Scan for the cell matching the given text and deliver its (X, Y) coordinate at center. 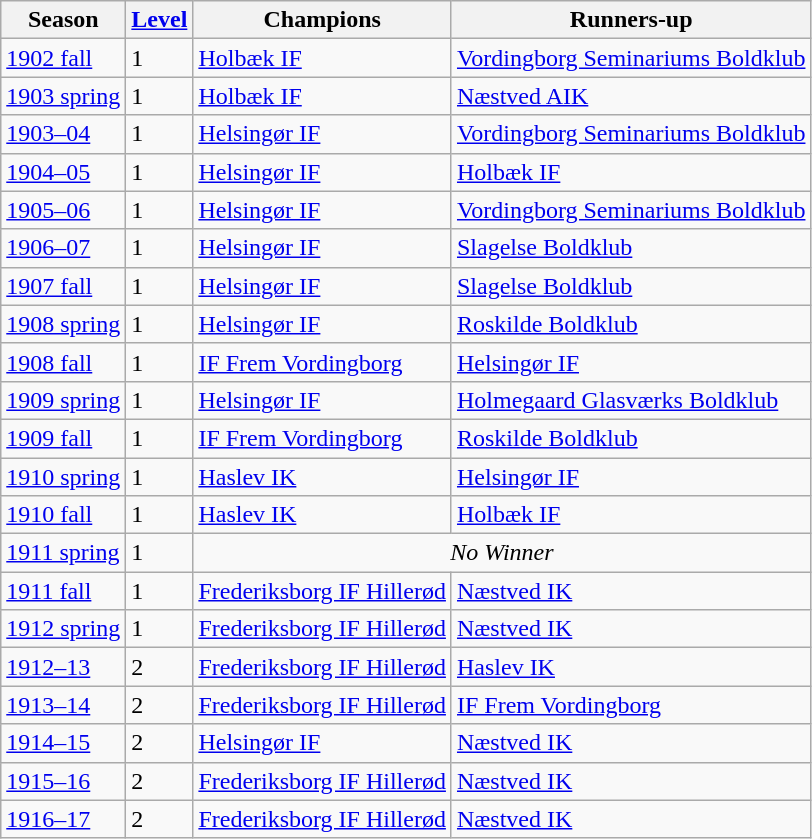
1903 spring (64, 96)
1909 fall (64, 438)
1905–06 (64, 210)
1903–04 (64, 134)
1907 fall (64, 286)
Level (160, 20)
1915–16 (64, 781)
1914–15 (64, 743)
1912–13 (64, 667)
1911 fall (64, 591)
1916–17 (64, 819)
1913–14 (64, 705)
Holmegaard Glasværks Boldklub (631, 400)
1912 spring (64, 629)
1910 fall (64, 515)
1908 spring (64, 324)
1906–07 (64, 248)
Næstved AIK (631, 96)
Champions (322, 20)
Runners-up (631, 20)
1908 fall (64, 362)
1902 fall (64, 58)
No Winner (502, 553)
1904–05 (64, 172)
Season (64, 20)
1911 spring (64, 553)
1910 spring (64, 477)
1909 spring (64, 400)
